Capture the cell that displays the provided text and extract its (X, Y) central coordinate. 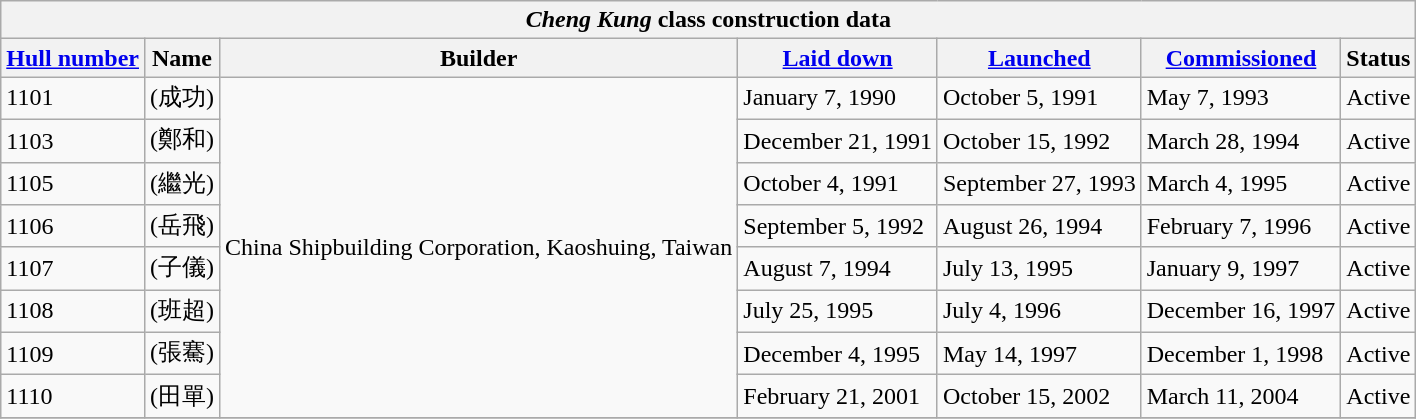
July 13, 1995 (1039, 268)
March 4, 1995 (1241, 184)
(班超) (182, 312)
January 7, 1990 (838, 98)
September 27, 1993 (1039, 184)
1105 (73, 184)
July 25, 1995 (838, 312)
December 21, 1991 (838, 140)
October 15, 1992 (1039, 140)
February 7, 1996 (1241, 226)
(張騫) (182, 354)
(岳飛) (182, 226)
October 4, 1991 (838, 184)
Builder (479, 58)
March 28, 1994 (1241, 140)
Laid down (838, 58)
1101 (73, 98)
May 14, 1997 (1039, 354)
July 4, 1996 (1039, 312)
1106 (73, 226)
(成功) (182, 98)
December 4, 1995 (838, 354)
(繼光) (182, 184)
Commissioned (1241, 58)
1103 (73, 140)
1110 (73, 396)
March 11, 2004 (1241, 396)
Status (1378, 58)
December 16, 1997 (1241, 312)
Hull number (73, 58)
October 5, 1991 (1039, 98)
1108 (73, 312)
China Shipbuilding Corporation, Kaoshuing, Taiwan (479, 247)
January 9, 1997 (1241, 268)
(田單) (182, 396)
1107 (73, 268)
Cheng Kung class construction data (708, 20)
August 7, 1994 (838, 268)
October 15, 2002 (1039, 396)
1109 (73, 354)
Name (182, 58)
(鄭和) (182, 140)
(子儀) (182, 268)
Launched (1039, 58)
August 26, 1994 (1039, 226)
September 5, 1992 (838, 226)
December 1, 1998 (1241, 354)
May 7, 1993 (1241, 98)
February 21, 2001 (838, 396)
